Determine the [X, Y] coordinate at the center of the cell enclosing the given text.  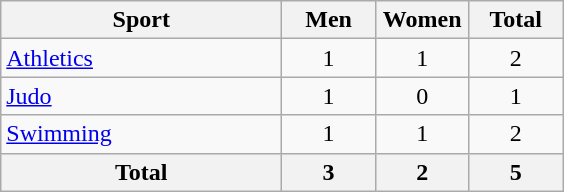
0 [422, 96]
Judo [142, 96]
Women [422, 20]
Sport [142, 20]
5 [516, 172]
Men [329, 20]
Swimming [142, 134]
3 [329, 172]
Athletics [142, 58]
